Return the [x, y] coordinate for the center point of the cell that contains the specified text.  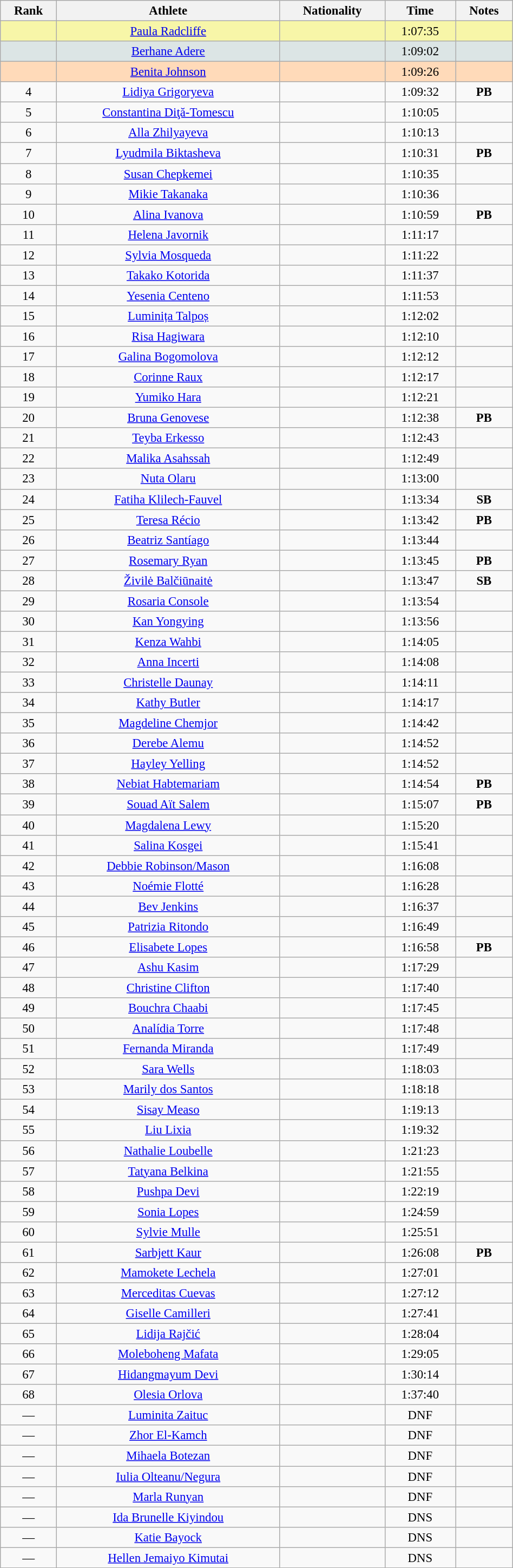
53 [29, 1089]
6 [29, 133]
4 [29, 92]
Bruna Genovese [168, 418]
33 [29, 683]
Takako Kotorida [168, 276]
47 [29, 968]
Christine Clifton [168, 988]
9 [29, 194]
1:10:59 [420, 214]
1:16:08 [420, 866]
Magdalena Lewy [168, 825]
1:13:44 [420, 540]
1:10:13 [420, 133]
Noémie Flotté [168, 886]
Helena Javornik [168, 234]
1:13:47 [420, 581]
39 [29, 805]
1:12:43 [420, 438]
Nationality [332, 11]
1:16:28 [420, 886]
Alina Ivanova [168, 214]
1:13:45 [420, 560]
1:18:03 [420, 1069]
11 [29, 234]
Rank [29, 11]
50 [29, 1029]
Mikie Takanaka [168, 194]
Sarbjett Kaur [168, 1252]
56 [29, 1151]
Tatyana Belkina [168, 1171]
Mihaela Botezan [168, 1456]
22 [29, 459]
1:28:04 [420, 1334]
1:10:31 [420, 153]
Magdeline Chemjor [168, 723]
Teresa Récio [168, 520]
Katie Bayock [168, 1537]
28 [29, 581]
Luminita Zaituc [168, 1415]
Hidangmayum Devi [168, 1375]
Athlete [168, 11]
1:17:49 [420, 1049]
Nebiat Habtemariam [168, 785]
Analídia Torre [168, 1029]
1:10:36 [420, 194]
Beatriz Santíago [168, 540]
62 [29, 1273]
59 [29, 1212]
1:16:49 [420, 927]
32 [29, 662]
35 [29, 723]
26 [29, 540]
1:12:17 [420, 377]
49 [29, 1008]
Giselle Camilleri [168, 1314]
Paula Radcliffe [168, 31]
10 [29, 214]
34 [29, 703]
Salina Kosgei [168, 845]
46 [29, 947]
1:15:41 [420, 845]
64 [29, 1314]
Elisabete Lopes [168, 947]
60 [29, 1232]
Rosemary Ryan [168, 560]
Merceditas Cuevas [168, 1293]
1:11:53 [420, 296]
8 [29, 174]
1:14:54 [420, 785]
1:09:26 [420, 72]
15 [29, 316]
18 [29, 377]
Susan Chepkemei [168, 174]
1:21:55 [420, 1171]
1:14:11 [420, 683]
Fatiha Klilech-Fauvel [168, 499]
Galina Bogomolova [168, 357]
1:12:38 [420, 418]
Zhor El-Kamch [168, 1435]
67 [29, 1375]
1:13:00 [420, 479]
Alla Zhilyayeva [168, 133]
Iulia Olteanu/Negura [168, 1476]
13 [29, 276]
1:17:40 [420, 988]
Sylvie Mulle [168, 1232]
Kan Yongying [168, 622]
21 [29, 438]
Lidiya Grigoryeva [168, 92]
1:09:32 [420, 92]
14 [29, 296]
Ida Brunelle Kiyindou [168, 1517]
19 [29, 397]
Constantina Diţă-Tomescu [168, 113]
41 [29, 845]
65 [29, 1334]
40 [29, 825]
44 [29, 906]
Anna Incerti [168, 662]
1:11:17 [420, 234]
Ashu Kasim [168, 968]
Debbie Robinson/Mason [168, 866]
Yesenia Centeno [168, 296]
Sara Wells [168, 1069]
1:13:42 [420, 520]
54 [29, 1110]
Kenza Wahbi [168, 642]
Marla Runyan [168, 1497]
1:10:35 [420, 174]
Pushpa Devi [168, 1191]
Luminița Talpoș [168, 316]
Risa Hagiwara [168, 336]
Notes [484, 11]
Hayley Yelling [168, 764]
63 [29, 1293]
Time [420, 11]
1:27:41 [420, 1314]
1:18:18 [420, 1089]
Fernanda Miranda [168, 1049]
1:11:22 [420, 255]
Sylvia Mosqueda [168, 255]
Nuta Olaru [168, 479]
1:09:02 [420, 51]
Yumiko Hara [168, 397]
Rosaria Console [168, 601]
57 [29, 1171]
1:21:23 [420, 1151]
Souad Aït Salem [168, 805]
Berhane Adere [168, 51]
Živilė Balčiūnaitė [168, 581]
1:10:05 [420, 113]
Lyudmila Biktasheva [168, 153]
1:14:42 [420, 723]
Derebe Alemu [168, 743]
Mamokete Lechela [168, 1273]
58 [29, 1191]
1:30:14 [420, 1375]
1:13:56 [420, 622]
1:07:35 [420, 31]
Moleboheng Mafata [168, 1354]
1:16:58 [420, 947]
25 [29, 520]
5 [29, 113]
1:13:34 [420, 499]
29 [29, 601]
1:14:05 [420, 642]
51 [29, 1049]
1:27:01 [420, 1273]
61 [29, 1252]
Corinne Raux [168, 377]
1:12:02 [420, 316]
55 [29, 1131]
1:25:51 [420, 1232]
52 [29, 1069]
1:15:07 [420, 805]
42 [29, 866]
31 [29, 642]
Bouchra Chaabi [168, 1008]
1:13:54 [420, 601]
1:12:10 [420, 336]
43 [29, 886]
1:12:12 [420, 357]
1:11:37 [420, 276]
12 [29, 255]
45 [29, 927]
17 [29, 357]
1:19:13 [420, 1110]
1:17:29 [420, 968]
1:26:08 [420, 1252]
30 [29, 622]
Teyba Erkesso [168, 438]
48 [29, 988]
24 [29, 499]
1:16:37 [420, 906]
36 [29, 743]
68 [29, 1395]
Christelle Daunay [168, 683]
Malika Asahssah [168, 459]
1:17:48 [420, 1029]
1:12:49 [420, 459]
Marily dos Santos [168, 1089]
Kathy Butler [168, 703]
20 [29, 418]
Patrizia Ritondo [168, 927]
Liu Lixia [168, 1131]
Sisay Measo [168, 1110]
1:19:32 [420, 1131]
Nathalie Loubelle [168, 1151]
27 [29, 560]
16 [29, 336]
Bev Jenkins [168, 906]
1:24:59 [420, 1212]
37 [29, 764]
66 [29, 1354]
23 [29, 479]
1:27:12 [420, 1293]
7 [29, 153]
Lidija Rajčić [168, 1334]
Olesia Orlova [168, 1395]
38 [29, 785]
1:29:05 [420, 1354]
1:14:17 [420, 703]
1:15:20 [420, 825]
1:12:21 [420, 397]
1:14:08 [420, 662]
1:17:45 [420, 1008]
1:37:40 [420, 1395]
Hellen Jemaiyo Kimutai [168, 1558]
Benita Johnson [168, 72]
1:22:19 [420, 1191]
Sonia Lopes [168, 1212]
